Find where the given text appears and provide that cell's center as (x, y) coordinate. 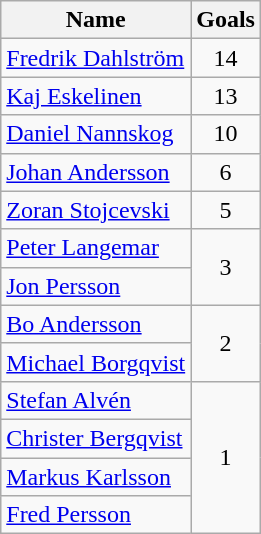
Johan Andersson (96, 172)
Michael Borgqvist (96, 362)
14 (226, 58)
10 (226, 134)
Fred Persson (96, 515)
Jon Persson (96, 286)
3 (226, 267)
Stefan Alvén (96, 400)
Zoran Stojcevski (96, 210)
Name (96, 20)
5 (226, 210)
Goals (226, 20)
1 (226, 457)
Bo Andersson (96, 324)
2 (226, 343)
Fredrik Dahlström (96, 58)
Daniel Nannskog (96, 134)
Kaj Eskelinen (96, 96)
Markus Karlsson (96, 477)
Peter Langemar (96, 248)
6 (226, 172)
13 (226, 96)
Christer Bergqvist (96, 438)
